Output the (x, y) coordinate of the center of the cell containing the given text.  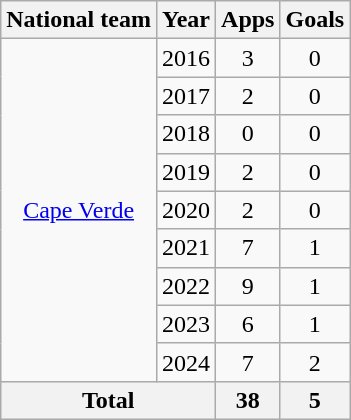
Cape Verde (79, 210)
2019 (186, 172)
2020 (186, 210)
Goals (315, 20)
5 (315, 400)
38 (248, 400)
2024 (186, 362)
2017 (186, 96)
2018 (186, 134)
2022 (186, 286)
Apps (248, 20)
6 (248, 324)
2021 (186, 248)
2023 (186, 324)
2016 (186, 58)
9 (248, 286)
Total (108, 400)
National team (79, 20)
3 (248, 58)
Year (186, 20)
